From the cell containing the given text, extract its center point as [X, Y] coordinate. 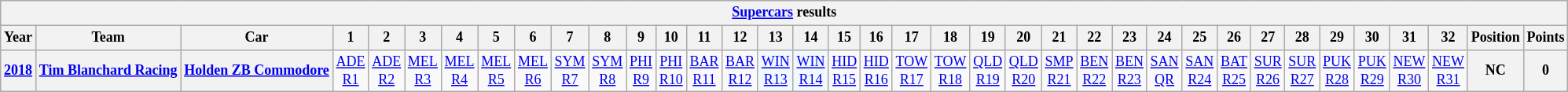
SANR24 [1199, 71]
10 [671, 38]
11 [704, 38]
QLDR20 [1023, 71]
HIDR16 [876, 71]
16 [876, 38]
MELR4 [459, 71]
MELR5 [497, 71]
20 [1023, 38]
28 [1302, 38]
NEWR30 [1409, 71]
ADER1 [351, 71]
BENR22 [1094, 71]
HIDR15 [844, 71]
2 [387, 38]
7 [570, 38]
BATR25 [1234, 71]
5 [497, 38]
4 [459, 38]
13 [775, 38]
WINR14 [811, 71]
23 [1130, 38]
26 [1234, 38]
BARR12 [740, 71]
8 [608, 38]
19 [988, 38]
Supercars results [784, 13]
9 [641, 38]
21 [1059, 38]
27 [1268, 38]
3 [423, 38]
ADER2 [387, 71]
2018 [19, 71]
32 [1449, 38]
Points [1545, 38]
QLDR19 [988, 71]
MELR3 [423, 71]
SANQR [1165, 71]
SYMR7 [570, 71]
SURR27 [1302, 71]
TOWR17 [912, 71]
TOWR18 [949, 71]
25 [1199, 38]
12 [740, 38]
15 [844, 38]
30 [1372, 38]
PUKR28 [1338, 71]
1 [351, 38]
PHIR9 [641, 71]
Holden ZB Commodore [256, 71]
PUKR29 [1372, 71]
29 [1338, 38]
SURR26 [1268, 71]
NC [1495, 71]
BENR23 [1130, 71]
SYMR8 [608, 71]
17 [912, 38]
6 [533, 38]
0 [1545, 71]
18 [949, 38]
SMPR21 [1059, 71]
NEWR31 [1449, 71]
24 [1165, 38]
Team [108, 38]
BARR11 [704, 71]
31 [1409, 38]
WINR13 [775, 71]
Year [19, 38]
Tim Blanchard Racing [108, 71]
14 [811, 38]
22 [1094, 38]
Car [256, 38]
PHIR10 [671, 71]
Position [1495, 38]
MELR6 [533, 71]
